Identify which cell holds the provided text, then report its (X, Y) central coordinate. 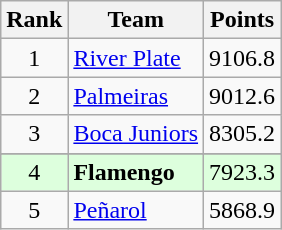
Points (242, 20)
Peñarol (136, 210)
Rank (34, 20)
4 (34, 172)
3 (34, 134)
Flamengo (136, 172)
Boca Juniors (136, 134)
7923.3 (242, 172)
8305.2 (242, 134)
Palmeiras (136, 96)
5 (34, 210)
Team (136, 20)
2 (34, 96)
1 (34, 58)
9012.6 (242, 96)
River Plate (136, 58)
5868.9 (242, 210)
9106.8 (242, 58)
